Pinpoint the cell where the given text exists, returning its (X, Y) midpoint coordinate. 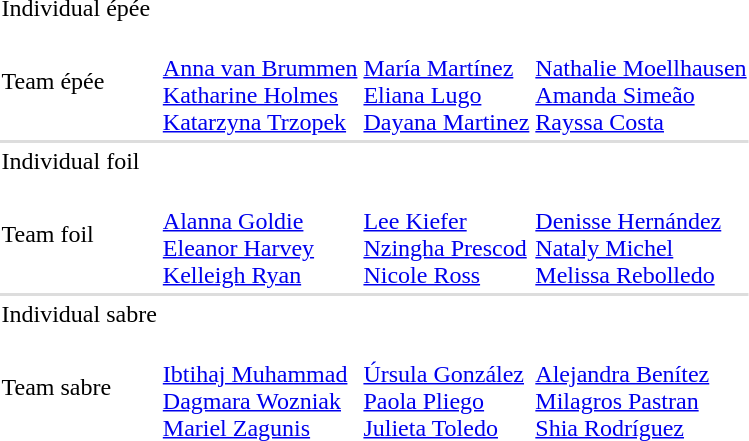
Denisse HernándezNataly MichelMelissa Rebolledo (641, 234)
Team épée (79, 82)
Anna van BrummenKatharine HolmesKatarzyna Trzopek (260, 82)
Individual foil (79, 161)
Alanna GoldieEleanor HarveyKelleigh Ryan (260, 234)
María MartínezEliana LugoDayana Martinez (446, 82)
Team foil (79, 234)
Lee KieferNzingha PrescodNicole Ross (446, 234)
Nathalie MoellhausenAmanda SimeãoRayssa Costa (641, 82)
Individual sabre (79, 314)
